Determine the (X, Y) coordinate at the center of the cell enclosing the given text.  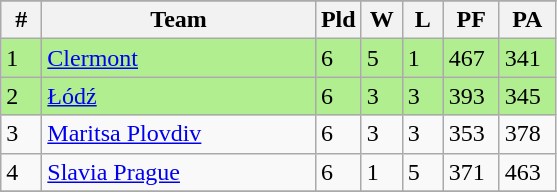
Clermont (179, 58)
467 (471, 58)
PF (471, 20)
353 (471, 134)
4 (22, 172)
378 (527, 134)
Pld (338, 20)
W (382, 20)
Maritsa Plovdiv (179, 134)
PA (527, 20)
393 (471, 96)
341 (527, 58)
463 (527, 172)
L (422, 20)
2 (22, 96)
371 (471, 172)
Łódź (179, 96)
# (22, 20)
Slavia Prague (179, 172)
Team (179, 20)
345 (527, 96)
